Provide the [X, Y] coordinate of the cell's center where the given text is located.  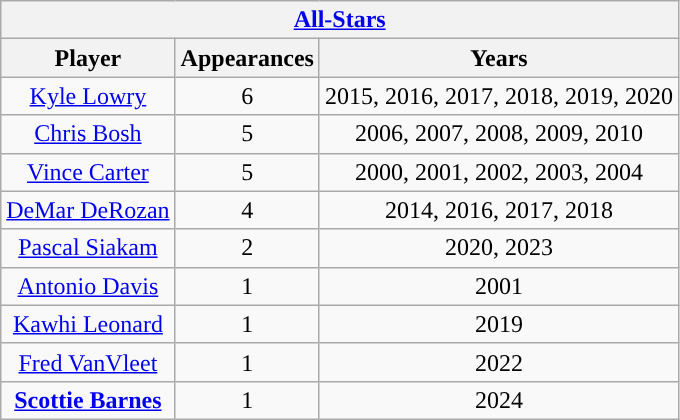
2015, 2016, 2017, 2018, 2019, 2020 [498, 96]
2 [247, 248]
2014, 2016, 2017, 2018 [498, 210]
2024 [498, 400]
Appearances [247, 58]
6 [247, 96]
Pascal Siakam [88, 248]
Kawhi Leonard [88, 324]
2000, 2001, 2002, 2003, 2004 [498, 172]
DeMar DeRozan [88, 210]
Years [498, 58]
2019 [498, 324]
Player [88, 58]
All-Stars [340, 20]
Scottie Barnes [88, 400]
2022 [498, 362]
Fred VanVleet [88, 362]
2020, 2023 [498, 248]
Antonio Davis [88, 286]
Chris Bosh [88, 134]
2001 [498, 286]
Vince Carter [88, 172]
2006, 2007, 2008, 2009, 2010 [498, 134]
Kyle Lowry [88, 96]
4 [247, 210]
